Output the (X, Y) coordinate of the center of the cell containing the given text.  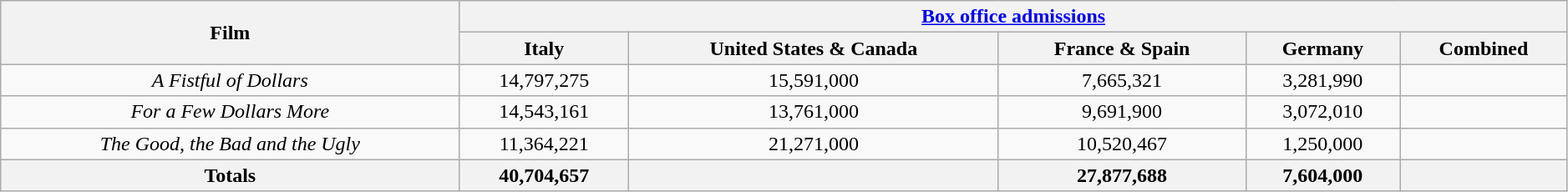
3,281,990 (1323, 80)
United States & Canada (814, 48)
A Fistful of Dollars (231, 80)
7,604,000 (1323, 175)
14,543,161 (545, 112)
France & Spain (1122, 48)
7,665,321 (1122, 80)
Film (231, 33)
The Good, the Bad and the Ugly (231, 144)
13,761,000 (814, 112)
40,704,657 (545, 175)
Italy (545, 48)
Germany (1323, 48)
Totals (231, 175)
14,797,275 (545, 80)
27,877,688 (1122, 175)
Box office admissions (1013, 17)
10,520,467 (1122, 144)
9,691,900 (1122, 112)
21,271,000 (814, 144)
Combined (1484, 48)
3,072,010 (1323, 112)
1,250,000 (1323, 144)
15,591,000 (814, 80)
11,364,221 (545, 144)
For a Few Dollars More (231, 112)
